Extract the (x, y) coordinate from the center of the cell holding the provided text.  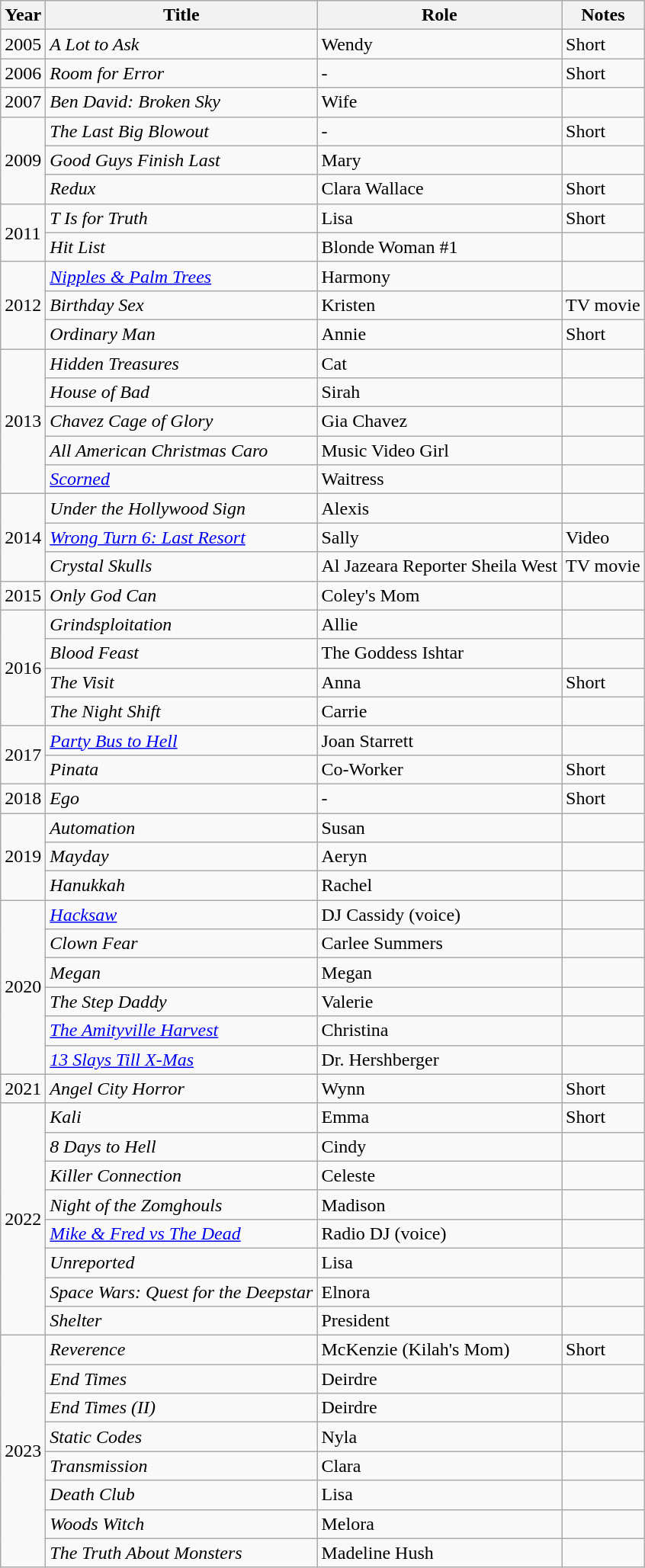
2006 (23, 73)
Wife (439, 102)
Ego (181, 798)
2011 (23, 232)
The Visit (181, 682)
Only God Can (181, 595)
Redux (181, 189)
Cindy (439, 1146)
Grindsploitation (181, 624)
Unreported (181, 1262)
2007 (23, 102)
Shelter (181, 1321)
Automation (181, 827)
Crystal Skulls (181, 566)
Harmony (439, 276)
Video (604, 537)
Aeryn (439, 857)
2017 (23, 755)
Woods Witch (181, 1524)
Hanukkah (181, 886)
Nyla (439, 1437)
The Amityville Harvest (181, 1031)
Title (181, 15)
Killer Connection (181, 1175)
Mayday (181, 857)
Music Video Girl (439, 451)
Dr. Hershberger (439, 1060)
Birthday Sex (181, 305)
Blood Feast (181, 653)
Pinata (181, 769)
Emma (439, 1117)
Allie (439, 624)
Ben David: Broken Sky (181, 102)
2022 (23, 1219)
Mike & Fred vs The Dead (181, 1233)
2023 (23, 1451)
Gia Chavez (439, 422)
President (439, 1321)
Waitress (439, 479)
Cat (439, 364)
Wendy (439, 44)
Under the Hollywood Sign (181, 508)
All American Christmas Caro (181, 451)
McKenzie (Kilah's Mom) (439, 1350)
Reverence (181, 1350)
Madeline Hush (439, 1553)
2019 (23, 856)
Susan (439, 827)
Hit List (181, 247)
2009 (23, 160)
End Times (II) (181, 1408)
Wrong Turn 6: Last Resort (181, 537)
Sally (439, 537)
Nipples & Palm Trees (181, 276)
Sirah (439, 393)
Clara (439, 1466)
Notes (604, 15)
8 Days to Hell (181, 1146)
2021 (23, 1089)
2015 (23, 595)
2012 (23, 305)
Room for Error (181, 73)
Death Club (181, 1495)
Mary (439, 160)
Night of the Zomghouls (181, 1204)
Blonde Woman #1 (439, 247)
Anna (439, 682)
Al Jazeara Reporter Sheila West (439, 566)
2013 (23, 422)
Scorned (181, 479)
Madison (439, 1204)
Role (439, 15)
The Last Big Blowout (181, 131)
2018 (23, 798)
Angel City Horror (181, 1089)
House of Bad (181, 393)
2005 (23, 44)
Christina (439, 1031)
Annie (439, 334)
Hacksaw (181, 915)
Radio DJ (voice) (439, 1233)
The Night Shift (181, 711)
The Goddess Ishtar (439, 653)
Space Wars: Quest for the Deepstar (181, 1292)
Joan Starrett (439, 740)
The Truth About Monsters (181, 1553)
Year (23, 15)
The Step Daddy (181, 1002)
Static Codes (181, 1437)
Valerie (439, 1002)
13 Slays Till X-Mas (181, 1060)
DJ Cassidy (voice) (439, 915)
Transmission (181, 1466)
Clown Fear (181, 944)
2020 (23, 987)
Rachel (439, 886)
Carlee Summers (439, 944)
Kali (181, 1117)
Chavez Cage of Glory (181, 422)
Hidden Treasures (181, 364)
Wynn (439, 1089)
Carrie (439, 711)
Kristen (439, 305)
Party Bus to Hell (181, 740)
Alexis (439, 508)
Elnora (439, 1292)
2014 (23, 537)
Celeste (439, 1175)
Good Guys Finish Last (181, 160)
Co-Worker (439, 769)
A Lot to Ask (181, 44)
End Times (181, 1379)
Coley's Mom (439, 595)
Ordinary Man (181, 334)
Clara Wallace (439, 189)
2016 (23, 668)
T Is for Truth (181, 218)
Melora (439, 1524)
